From the cell containing the given text, extract its center point as [X, Y] coordinate. 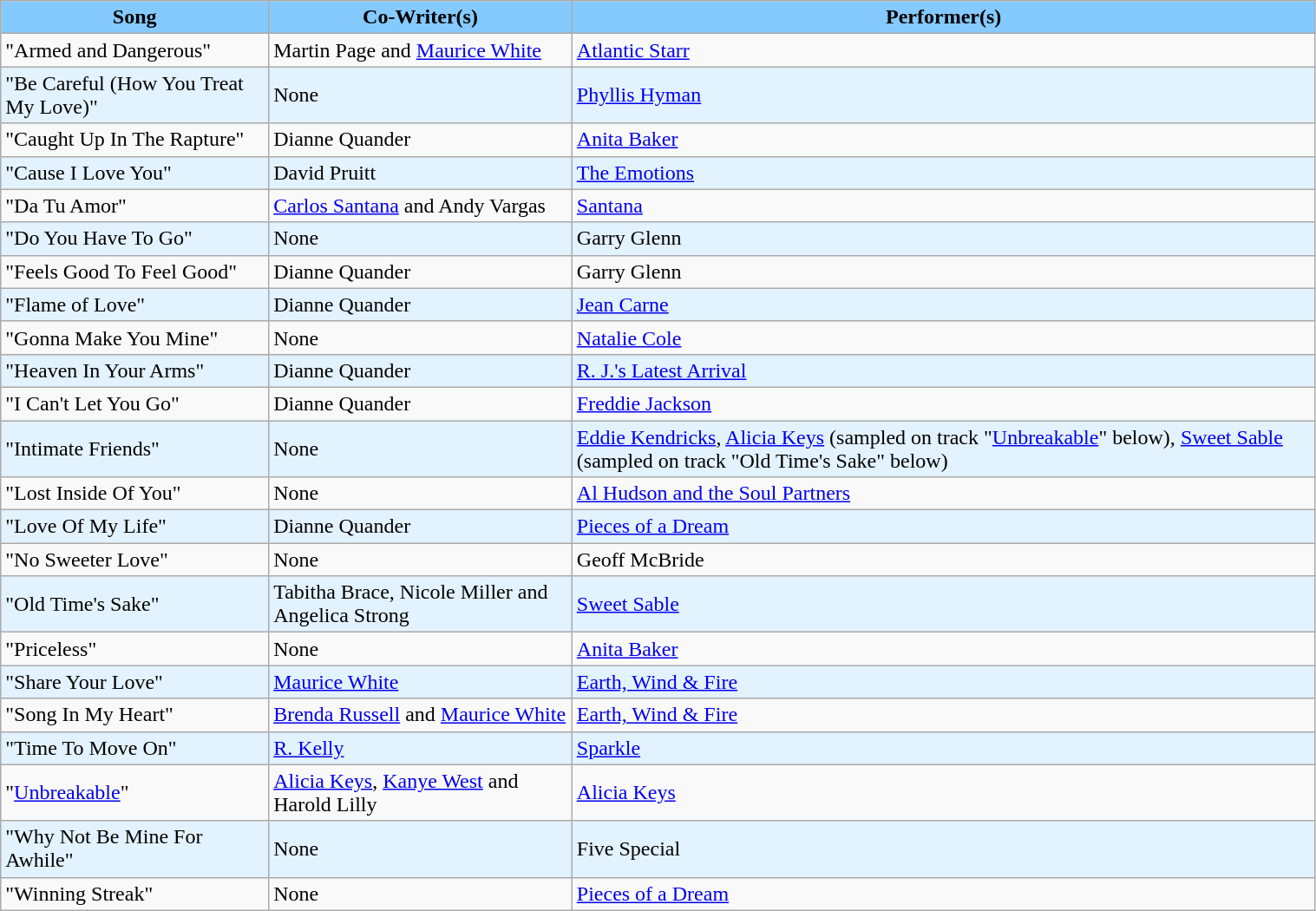
"Intimate Friends" [135, 448]
"Winning Streak" [135, 894]
"I Can't Let You Go" [135, 403]
Alicia Keys [944, 793]
Sparkle [944, 748]
Performer(s) [944, 17]
Martin Page and Maurice White [421, 50]
Tabitha Brace, Nicole Miller and Angelica Strong [421, 604]
"Gonna Make You Mine" [135, 338]
"Cause I Love You" [135, 173]
"Feels Good To Feel Good" [135, 272]
"Caught Up In The Rapture" [135, 140]
The Emotions [944, 173]
"Share Your Love" [135, 682]
"Flame of Love" [135, 305]
Al Hudson and the Soul Partners [944, 494]
Natalie Cole [944, 338]
Song [135, 17]
Alicia Keys, Kanye West and Harold Lilly [421, 793]
Carlos Santana and Andy Vargas [421, 206]
Brenda Russell and Maurice White [421, 715]
R. J.'s Latest Arrival [944, 370]
"Unbreakable" [135, 793]
"Why Not Be Mine For Awhile" [135, 849]
"Do You Have To Go" [135, 239]
"Song In My Heart" [135, 715]
Eddie Kendricks, Alicia Keys (sampled on track "Unbreakable" below), Sweet Sable (sampled on track "Old Time's Sake" below) [944, 448]
Geoff McBride [944, 560]
Jean Carne [944, 305]
R. Kelly [421, 748]
"Old Time's Sake" [135, 604]
David Pruitt [421, 173]
Santana [944, 206]
Phyllis Hyman [944, 95]
"Priceless" [135, 649]
Sweet Sable [944, 604]
"Lost Inside Of You" [135, 494]
Freddie Jackson [944, 403]
"Armed and Dangerous" [135, 50]
"Time To Move On" [135, 748]
"No Sweeter Love" [135, 560]
"Love Of My Life" [135, 527]
Maurice White [421, 682]
Co-Writer(s) [421, 17]
"Heaven In Your Arms" [135, 370]
Five Special [944, 849]
"Da Tu Amor" [135, 206]
"Be Careful (How You Treat My Love)" [135, 95]
Atlantic Starr [944, 50]
